Pinpoint the cell where the given text exists, returning its (X, Y) midpoint coordinate. 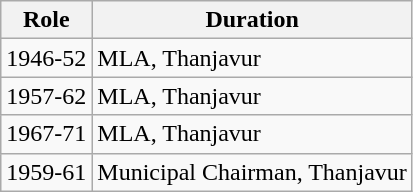
1946-52 (46, 58)
Role (46, 20)
1957-62 (46, 96)
Duration (252, 20)
Municipal Chairman, Thanjavur (252, 172)
1967-71 (46, 134)
1959-61 (46, 172)
